Return (X, Y) of the center of cell containing provided text 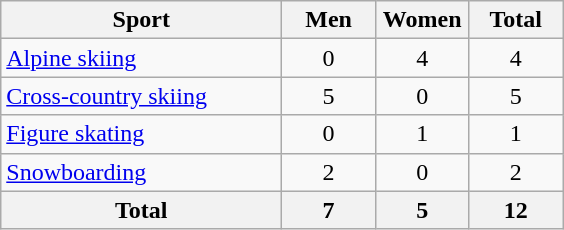
Figure skating (142, 134)
Men (329, 20)
Women (422, 20)
Alpine skiing (142, 58)
Snowboarding (142, 172)
Cross-country skiing (142, 96)
7 (329, 210)
Sport (142, 20)
12 (516, 210)
